Search for the cell housing the specified text and yield its (X, Y) center coordinate. 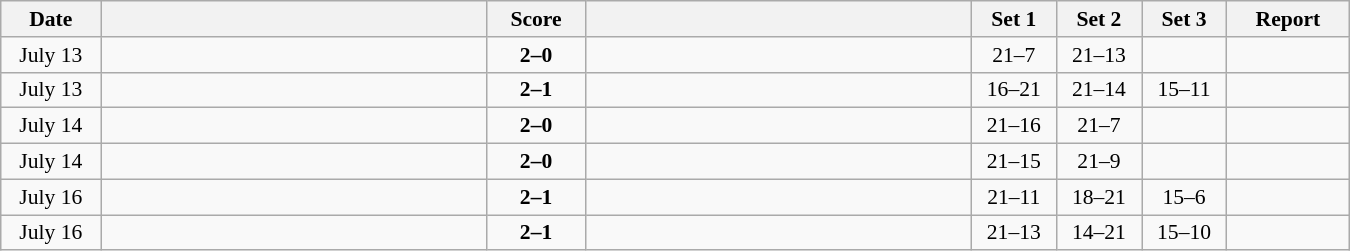
21–16 (1014, 126)
Set 3 (1184, 19)
15–6 (1184, 197)
Report (1288, 19)
16–21 (1014, 90)
21–15 (1014, 162)
15–10 (1184, 233)
15–11 (1184, 90)
Date (51, 19)
14–21 (1098, 233)
Score (536, 19)
21–11 (1014, 197)
21–14 (1098, 90)
Set 1 (1014, 19)
18–21 (1098, 197)
21–9 (1098, 162)
Set 2 (1098, 19)
